Search for the cell housing the specified text and yield its [X, Y] center coordinate. 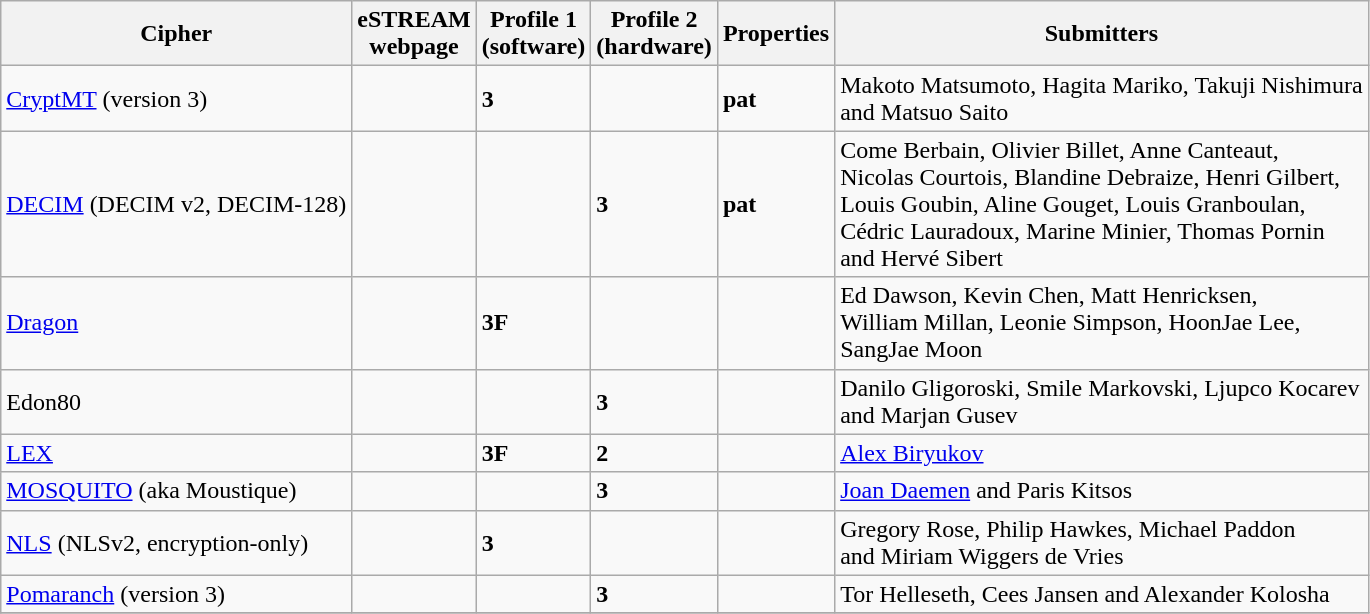
Ed Dawson, Kevin Chen, Matt Henricksen, William Millan, Leonie Simpson, HoonJae Lee, SangJae Moon [1102, 323]
Properties [776, 34]
Profile 2(hardware) [654, 34]
DECIM (DECIM v2, DECIM-128) [176, 204]
Edon80 [176, 402]
MOSQUITO (aka Moustique) [176, 491]
Cipher [176, 34]
Makoto Matsumoto, Hagita Mariko, Takuji Nishimura and Matsuo Saito [1102, 98]
Dragon [176, 323]
LEX [176, 453]
Alex Biryukov [1102, 453]
NLS (NLSv2, encryption-only) [176, 542]
2 [654, 453]
Profile 1(software) [534, 34]
Danilo Gligoroski, Smile Markovski, Ljupco Kocarev and Marjan Gusev [1102, 402]
Gregory Rose, Philip Hawkes, Michael Paddon and Miriam Wiggers de Vries [1102, 542]
Joan Daemen and Paris Kitsos [1102, 491]
eSTREAMwebpage [414, 34]
Submitters [1102, 34]
Pomaranch (version 3) [176, 594]
CryptMT (version 3) [176, 98]
Tor Helleseth, Cees Jansen and Alexander Kolosha [1102, 594]
